From the cell containing the given text, extract its center point as [x, y] coordinate. 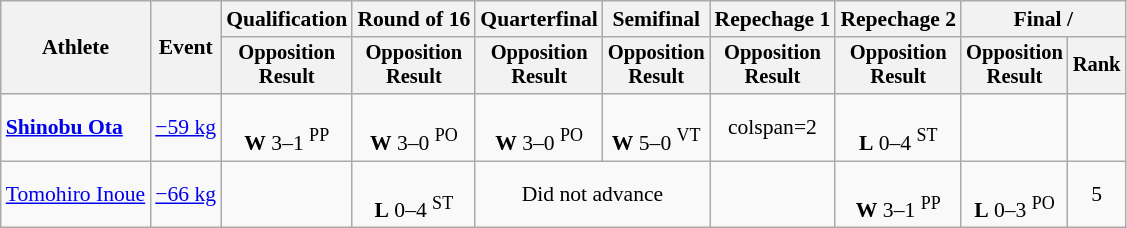
Final / [1043, 19]
Rank [1097, 66]
−59 kg [186, 128]
Semifinal [656, 19]
Repechage 1 [773, 19]
Event [186, 48]
Quarterfinal [539, 19]
Shinobu Ota [76, 128]
−66 kg [186, 194]
Tomohiro Inoue [76, 194]
5 [1097, 194]
L 0–3 PO [1014, 194]
Repechage 2 [898, 19]
W 5–0 VT [656, 128]
colspan=2 [773, 128]
Qualification [286, 19]
Round of 16 [414, 19]
Athlete [76, 48]
Did not advance [592, 194]
